Locate the cell with the specified text and output its (x, y) center coordinate. 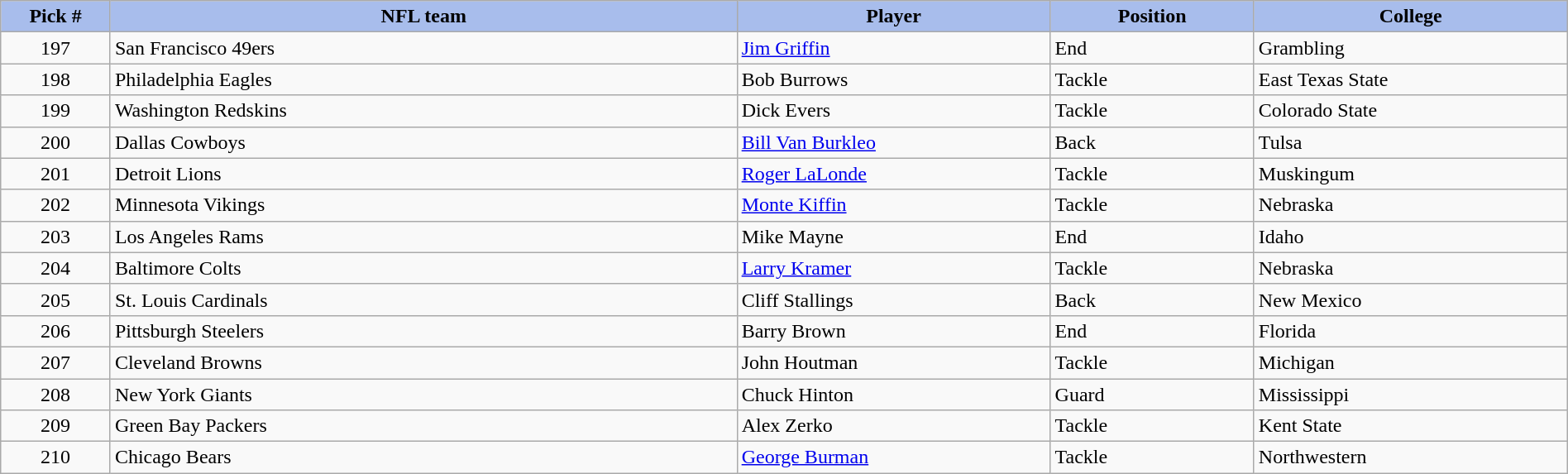
San Francisco 49ers (423, 48)
Mike Mayne (893, 237)
Roger LaLonde (893, 174)
Baltimore Colts (423, 268)
Minnesota Vikings (423, 205)
Alex Zerko (893, 426)
209 (56, 426)
204 (56, 268)
Florida (1411, 331)
New Mexico (1411, 299)
Northwestern (1411, 457)
Mississippi (1411, 395)
Cliff Stallings (893, 299)
207 (56, 362)
Muskingum (1411, 174)
Dallas Cowboys (423, 142)
Detroit Lions (423, 174)
East Texas State (1411, 79)
203 (56, 237)
Position (1152, 17)
Grambling (1411, 48)
200 (56, 142)
Pick # (56, 17)
Philadelphia Eagles (423, 79)
Bob Burrows (893, 79)
Bill Van Burkleo (893, 142)
George Burman (893, 457)
Jim Griffin (893, 48)
199 (56, 111)
205 (56, 299)
208 (56, 395)
Cleveland Browns (423, 362)
Monte Kiffin (893, 205)
New York Giants (423, 395)
Barry Brown (893, 331)
202 (56, 205)
Tulsa (1411, 142)
Player (893, 17)
Guard (1152, 395)
Green Bay Packers (423, 426)
Chicago Bears (423, 457)
201 (56, 174)
198 (56, 79)
197 (56, 48)
Los Angeles Rams (423, 237)
John Houtman (893, 362)
Colorado State (1411, 111)
206 (56, 331)
Pittsburgh Steelers (423, 331)
Larry Kramer (893, 268)
Idaho (1411, 237)
St. Louis Cardinals (423, 299)
Chuck Hinton (893, 395)
Washington Redskins (423, 111)
210 (56, 457)
College (1411, 17)
Kent State (1411, 426)
Dick Evers (893, 111)
NFL team (423, 17)
Michigan (1411, 362)
